Locate the cell with the specified text and output its [X, Y] center coordinate. 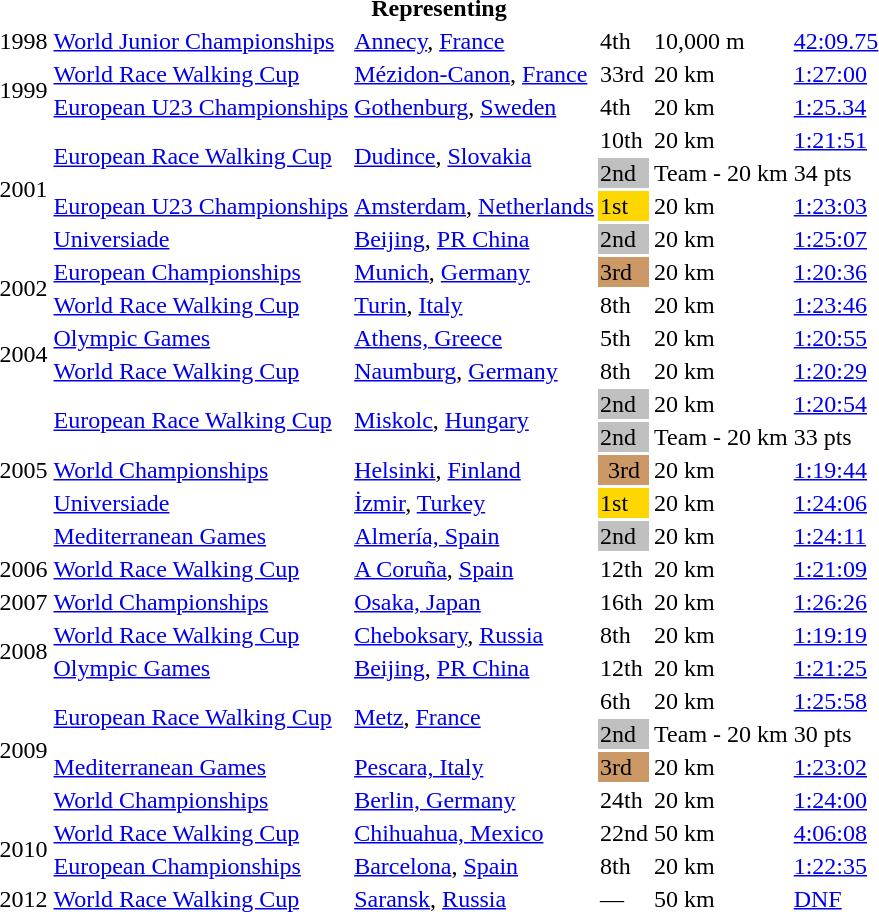
Naumburg, Germany [474, 371]
Annecy, France [474, 41]
16th [624, 602]
Pescara, Italy [474, 767]
Munich, Germany [474, 272]
Gothenburg, Sweden [474, 107]
Almería, Spain [474, 536]
50 km [722, 833]
6th [624, 701]
Cheboksary, Russia [474, 635]
Dudince, Slovakia [474, 156]
Miskolc, Hungary [474, 420]
10,000 m [722, 41]
24th [624, 800]
A Coruña, Spain [474, 569]
Chihuahua, Mexico [474, 833]
Berlin, Germany [474, 800]
22nd [624, 833]
Athens, Greece [474, 338]
İzmir, Turkey [474, 503]
World Junior Championships [201, 41]
Osaka, Japan [474, 602]
Amsterdam, Netherlands [474, 206]
Turin, Italy [474, 305]
5th [624, 338]
33rd [624, 74]
Mézidon-Canon, France [474, 74]
10th [624, 140]
Helsinki, Finland [474, 470]
Metz, France [474, 718]
Barcelona, Spain [474, 866]
